For the text-containing cell, return its midpoint in [x, y] coordinate format. 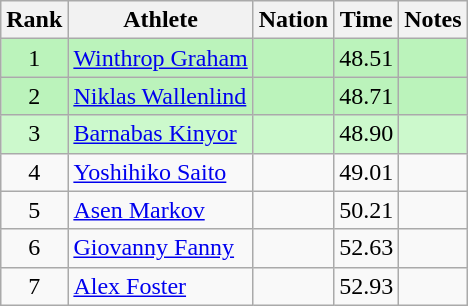
52.63 [366, 248]
48.51 [366, 58]
48.90 [366, 134]
2 [34, 96]
Barnabas Kinyor [160, 134]
1 [34, 58]
48.71 [366, 96]
Rank [34, 20]
Yoshihiko Saito [160, 172]
50.21 [366, 210]
Niklas Wallenlind [160, 96]
5 [34, 210]
Athlete [160, 20]
3 [34, 134]
6 [34, 248]
49.01 [366, 172]
Asen Markov [160, 210]
Giovanny Fanny [160, 248]
Alex Foster [160, 286]
Nation [293, 20]
Time [366, 20]
Notes [433, 20]
Winthrop Graham [160, 58]
52.93 [366, 286]
7 [34, 286]
4 [34, 172]
